Locate the cell with the specified text and output its [x, y] center coordinate. 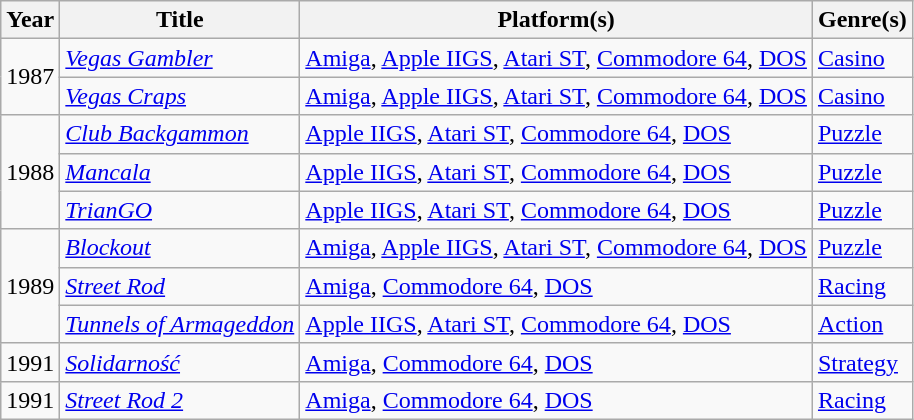
Club Backgammon [180, 134]
Action [862, 324]
Strategy [862, 362]
TrianGO [180, 210]
Mancala [180, 172]
1989 [30, 286]
1987 [30, 77]
Platform(s) [556, 20]
Vegas Craps [180, 96]
Vegas Gambler [180, 58]
Year [30, 20]
Genre(s) [862, 20]
Street Rod [180, 286]
Tunnels of Armageddon [180, 324]
Solidarność [180, 362]
Blockout [180, 248]
Street Rod 2 [180, 400]
Title [180, 20]
1988 [30, 172]
